Return [X, Y] of the center of cell containing provided text 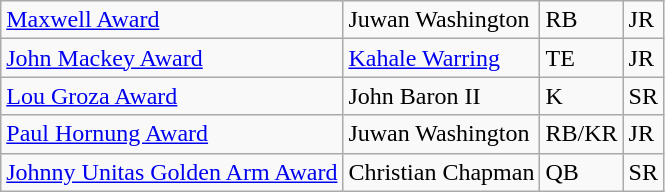
RB [582, 20]
QB [582, 172]
Christian Chapman [442, 172]
Johnny Unitas Golden Arm Award [172, 172]
RB/KR [582, 134]
Kahale Warring [442, 58]
TE [582, 58]
K [582, 96]
John Baron II [442, 96]
John Mackey Award [172, 58]
Lou Groza Award [172, 96]
Maxwell Award [172, 20]
Paul Hornung Award [172, 134]
